From the cell containing the given text, extract its center point as (x, y) coordinate. 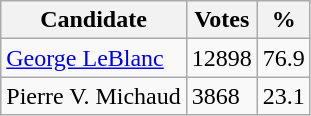
Pierre V. Michaud (94, 96)
% (284, 20)
23.1 (284, 96)
3868 (222, 96)
Votes (222, 20)
12898 (222, 58)
Candidate (94, 20)
George LeBlanc (94, 58)
76.9 (284, 58)
